Scan for the cell matching the given text and deliver its [X, Y] coordinate at center. 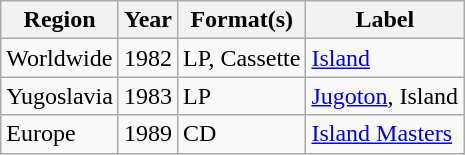
Island Masters [385, 134]
1982 [148, 58]
1983 [148, 96]
Format(s) [242, 20]
LP [242, 96]
Label [385, 20]
Worldwide [60, 58]
1989 [148, 134]
CD [242, 134]
LP, Cassette [242, 58]
Island [385, 58]
Region [60, 20]
Jugoton, Island [385, 96]
Europe [60, 134]
Yugoslavia [60, 96]
Year [148, 20]
